Scan for the cell matching the given text and deliver its (x, y) coordinate at center. 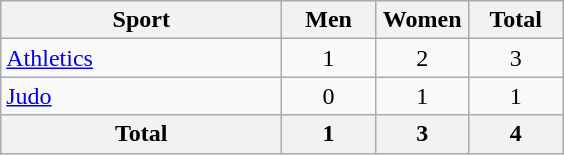
Athletics (142, 58)
Judo (142, 96)
0 (329, 96)
2 (422, 58)
Sport (142, 20)
4 (516, 134)
Men (329, 20)
Women (422, 20)
